Capture the cell that displays the provided text and extract its (X, Y) central coordinate. 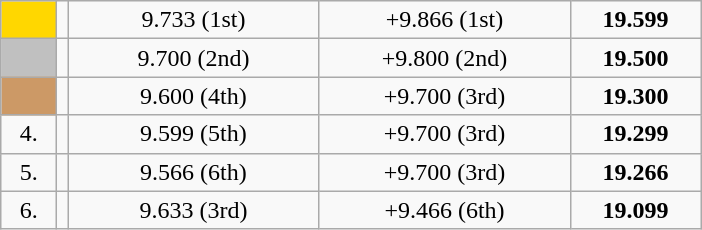
9.700 (2nd) (194, 58)
9.733 (1st) (194, 20)
4. (29, 134)
19.500 (636, 58)
5. (29, 172)
9.600 (4th) (194, 96)
19.266 (636, 172)
19.599 (636, 20)
19.299 (636, 134)
9.566 (6th) (194, 172)
+9.866 (1st) (444, 20)
19.099 (636, 210)
19.300 (636, 96)
+9.466 (6th) (444, 210)
6. (29, 210)
9.599 (5th) (194, 134)
+9.800 (2nd) (444, 58)
9.633 (3rd) (194, 210)
